For the text-containing cell, return its midpoint in [x, y] coordinate format. 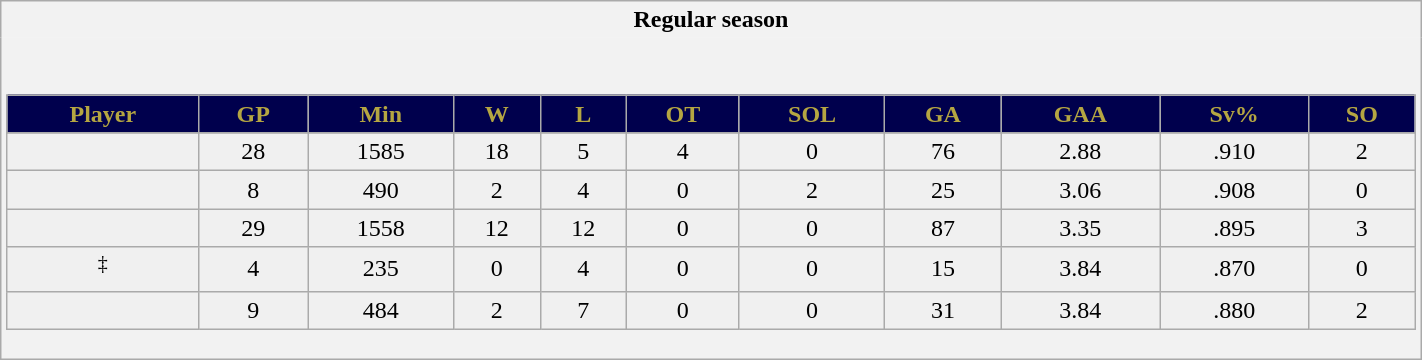
‡ [103, 270]
484 [381, 310]
SO [1362, 114]
OT [682, 114]
29 [254, 228]
87 [943, 228]
3.06 [1080, 190]
.910 [1234, 152]
15 [943, 270]
25 [943, 190]
GA [943, 114]
9 [254, 310]
L [583, 114]
SOL [812, 114]
2.88 [1080, 152]
3.35 [1080, 228]
28 [254, 152]
3 [1362, 228]
.908 [1234, 190]
.870 [1234, 270]
.880 [1234, 310]
Player [103, 114]
18 [497, 152]
490 [381, 190]
1558 [381, 228]
GAA [1080, 114]
Min [381, 114]
8 [254, 190]
Regular season [711, 20]
235 [381, 270]
GP [254, 114]
W [497, 114]
.895 [1234, 228]
1585 [381, 152]
7 [583, 310]
5 [583, 152]
31 [943, 310]
76 [943, 152]
Sv% [1234, 114]
